Capture the cell that displays the provided text and extract its [x, y] central coordinate. 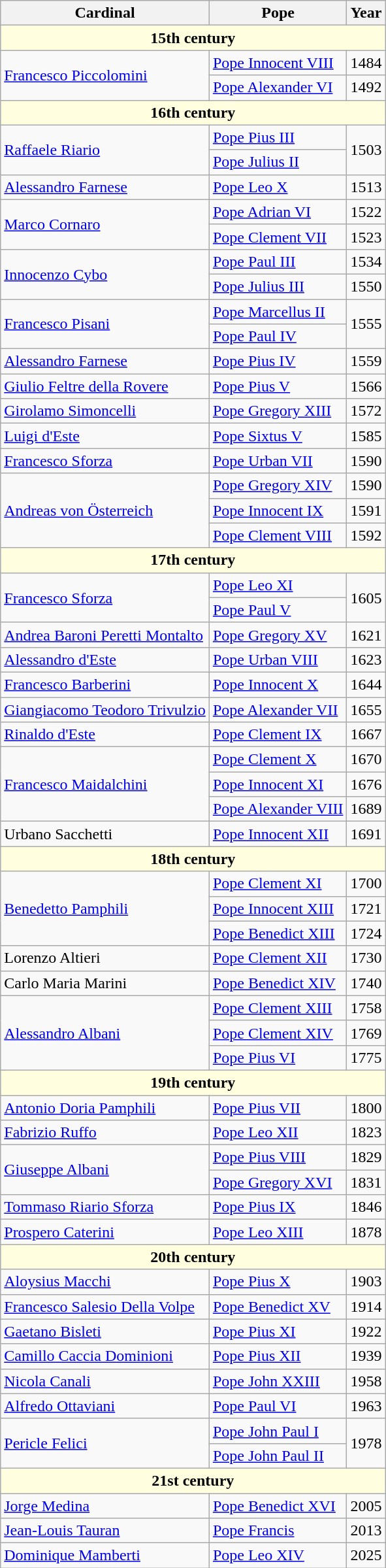
Andrea Baroni Peretti Montalto [105, 635]
Pope John Paul II [278, 1456]
Pope Paul IV [278, 337]
Pope Benedict XV [278, 1307]
Pope Benedict XIV [278, 983]
1978 [366, 1443]
Pope Pius XI [278, 1331]
1831 [366, 1182]
1878 [366, 1232]
1689 [366, 809]
Girolamo Simoncelli [105, 411]
Urbano Sacchetti [105, 834]
Lorenzo Altieri [105, 958]
Pope Leo XIV [278, 1556]
1758 [366, 1008]
Pope [278, 13]
1958 [366, 1381]
Aloysius Macchi [105, 1282]
Prospero Caterini [105, 1232]
Jean-Louis Tauran [105, 1531]
Camillo Caccia Dominioni [105, 1356]
Rinaldo d'Este [105, 735]
Francesco Pisani [105, 324]
2025 [366, 1556]
1623 [366, 659]
1800 [366, 1108]
Jorge Medina [105, 1505]
1846 [366, 1207]
Fabrizio Ruffo [105, 1133]
1775 [366, 1058]
1555 [366, 324]
21st century [193, 1480]
Giangiacomo Teodoro Trivulzio [105, 709]
16th century [193, 112]
Pope Alexander VII [278, 709]
Pope Sixtus V [278, 436]
1550 [366, 286]
Alessandro d'Este [105, 659]
Pope Pius VIII [278, 1158]
Giuseppe Albani [105, 1170]
1592 [366, 535]
Pope Benedict XIII [278, 933]
Pope Urban VIII [278, 659]
1513 [366, 187]
18th century [193, 859]
1492 [366, 88]
1585 [366, 436]
1939 [366, 1356]
1522 [366, 212]
Marco Cornaro [105, 224]
Pope Alexander VIII [278, 809]
Carlo Maria Marini [105, 983]
19th century [193, 1082]
Pope Pius IV [278, 361]
Pope Pius V [278, 386]
Pope Paul VI [278, 1406]
Pope Gregory XVI [278, 1182]
1559 [366, 361]
1740 [366, 983]
1963 [366, 1406]
Pope Gregory XIV [278, 486]
Pope Innocent XIII [278, 909]
2005 [366, 1505]
Tommaso Riario Sforza [105, 1207]
1922 [366, 1331]
Francesco Barberini [105, 684]
2013 [366, 1531]
Pope Clement VII [278, 237]
Francesco Salesio Della Volpe [105, 1307]
Pope Clement XI [278, 884]
Pope Pius VII [278, 1108]
Pope Gregory XIII [278, 411]
Pope Pius XII [278, 1356]
Francesco Piccolomini [105, 75]
15th century [193, 38]
Pope Adrian VI [278, 212]
Pope Innocent VIII [278, 63]
Benedetto Pamphili [105, 909]
1829 [366, 1158]
Pericle Felici [105, 1443]
Andreas von Österreich [105, 510]
Raffaele Riario [105, 150]
1700 [366, 884]
Pope Clement VIII [278, 535]
1534 [366, 261]
Alfredo Ottaviani [105, 1406]
1572 [366, 411]
Luigi d'Este [105, 436]
1691 [366, 834]
1523 [366, 237]
Pope Clement XII [278, 958]
Pope Pius III [278, 137]
Pope Benedict XVI [278, 1505]
Nicola Canali [105, 1381]
1655 [366, 709]
1823 [366, 1133]
Pope Julius II [278, 162]
Pope Innocent XII [278, 834]
Antonio Doria Pamphili [105, 1108]
1566 [366, 386]
1724 [366, 933]
1621 [366, 635]
Pope Innocent XI [278, 784]
Pope Clement X [278, 759]
Pope Marcellus II [278, 312]
Dominique Mamberti [105, 1556]
Pope Gregory XV [278, 635]
1769 [366, 1033]
Pope John XXIII [278, 1381]
Gaetano Bisleti [105, 1331]
Pope Paul V [278, 610]
1903 [366, 1282]
Innocenzo Cybo [105, 274]
Pope Julius III [278, 286]
1484 [366, 63]
Pope John Paul I [278, 1431]
Pope Francis [278, 1531]
Pope Leo XI [278, 585]
Pope Leo X [278, 187]
Pope Clement IX [278, 735]
Pope Alexander VI [278, 88]
Pope Leo XIII [278, 1232]
Cardinal [105, 13]
Pope Clement XIII [278, 1008]
20th century [193, 1257]
1503 [366, 150]
Alessandro Albani [105, 1033]
1670 [366, 759]
1591 [366, 510]
17th century [193, 560]
Year [366, 13]
Pope Pius IX [278, 1207]
Pope Innocent X [278, 684]
1914 [366, 1307]
Pope Pius VI [278, 1058]
Pope Innocent IX [278, 510]
Giulio Feltre della Rovere [105, 386]
1667 [366, 735]
Pope Clement XIV [278, 1033]
1644 [366, 684]
Pope Paul III [278, 261]
1721 [366, 909]
Pope Urban VII [278, 461]
Pope Leo XII [278, 1133]
Francesco Maidalchini [105, 784]
1730 [366, 958]
Pope Pius X [278, 1282]
1605 [366, 597]
1676 [366, 784]
